Capture the cell that displays the provided text and extract its (X, Y) central coordinate. 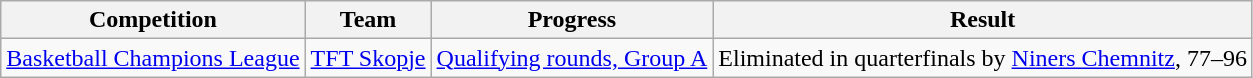
Eliminated in quarterfinals by Niners Chemnitz, 77–96 (983, 58)
TFT Skopje (368, 58)
Progress (572, 20)
Competition (153, 20)
Result (983, 20)
Basketball Champions League (153, 58)
Qualifying rounds, Group A (572, 58)
Team (368, 20)
